From the cell containing the given text, extract its center point as (x, y) coordinate. 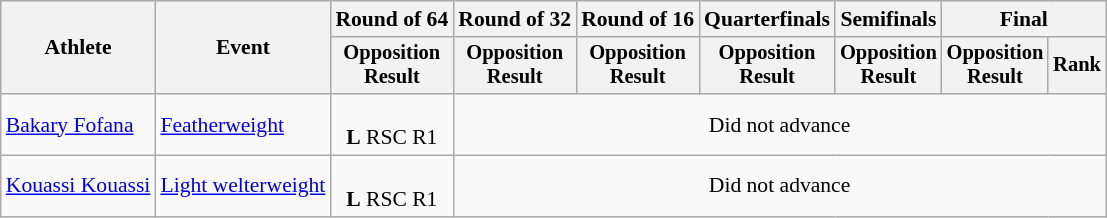
Semifinals (888, 19)
Rank (1077, 66)
Round of 32 (514, 19)
Event (242, 48)
Athlete (78, 48)
Kouassi Kouassi (78, 186)
Featherweight (242, 124)
Final (1024, 19)
Quarterfinals (767, 19)
Round of 64 (392, 19)
Light welterweight (242, 186)
Bakary Fofana (78, 124)
Round of 16 (638, 19)
